Return the [X, Y] coordinate for the center point of the cell that contains the specified text.  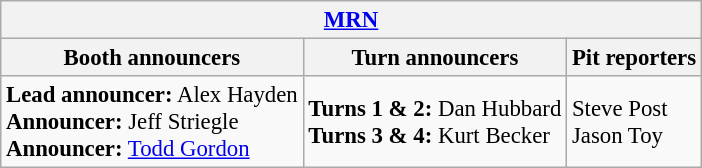
Booth announcers [152, 58]
Steve PostJason Toy [634, 122]
Lead announcer: Alex HaydenAnnouncer: Jeff StriegleAnnouncer: Todd Gordon [152, 122]
Pit reporters [634, 58]
MRN [352, 20]
Turn announcers [435, 58]
Turns 1 & 2: Dan HubbardTurns 3 & 4: Kurt Becker [435, 122]
